Return the (x, y) coordinate for the center point of the cell that contains the specified text.  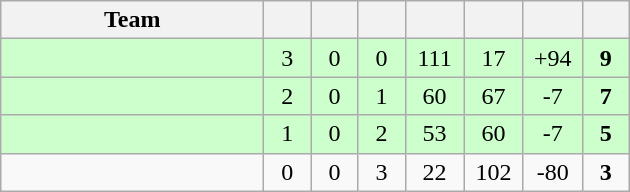
5 (606, 134)
111 (434, 58)
9 (606, 58)
102 (494, 172)
+94 (552, 58)
53 (434, 134)
22 (434, 172)
-80 (552, 172)
7 (606, 96)
Team (132, 20)
67 (494, 96)
17 (494, 58)
